Capture the cell that displays the provided text and extract its [x, y] central coordinate. 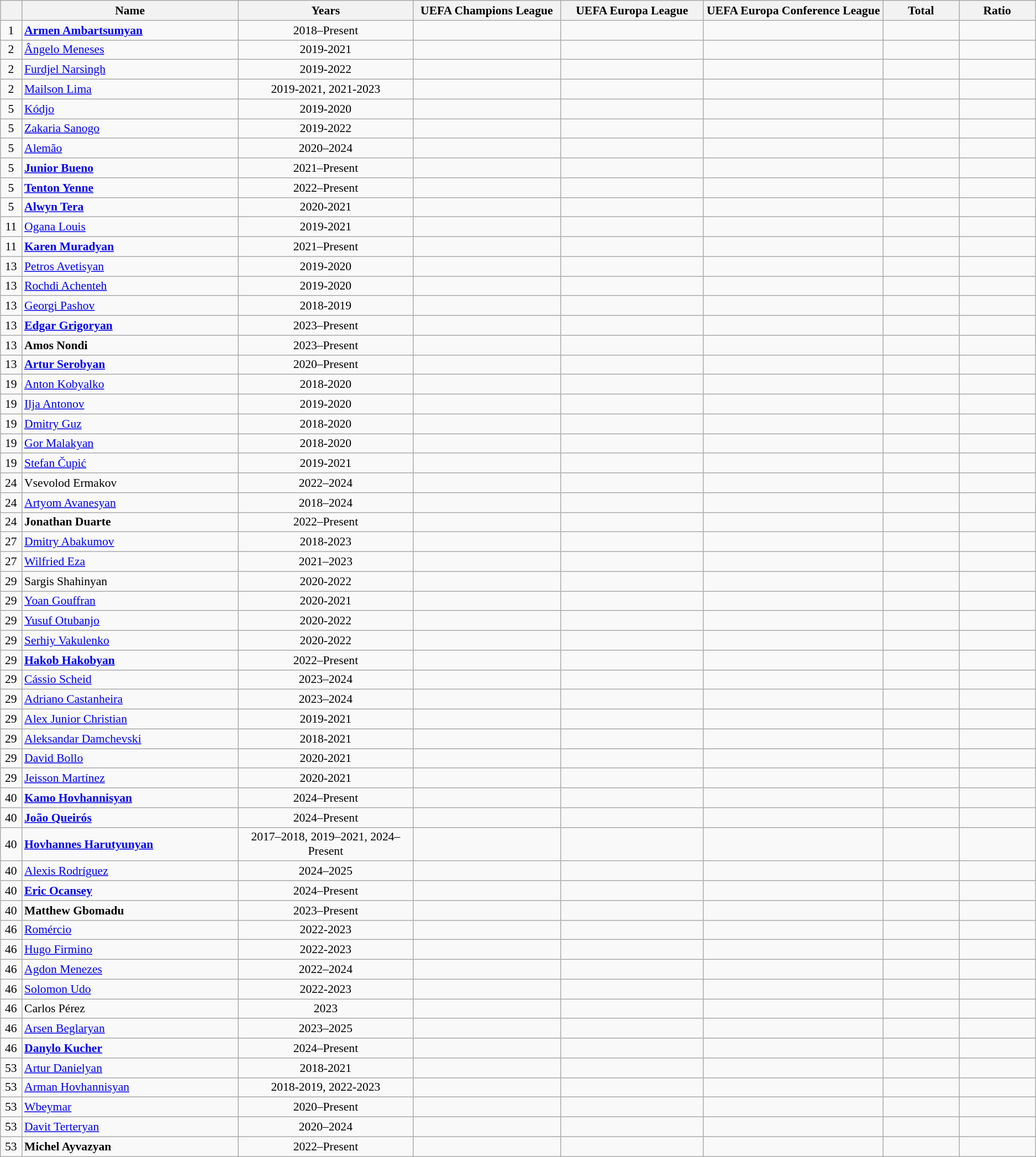
1 [11, 30]
Alemão [130, 149]
Ilja Antonov [130, 404]
Kódjo [130, 109]
Vsevolod Ermakov [130, 483]
UEFA Europa Conference League [793, 10]
2024–2025 [325, 871]
Artur Serobyan [130, 365]
Agdon Menezes [130, 970]
Arman Hovhannisyan [130, 1087]
Amos Nondi [130, 345]
Aleksandar Damchevski [130, 739]
2018-2019 [325, 306]
Rochdi Achenteh [130, 286]
Kamo Hovhannisyan [130, 798]
Stefan Čupić [130, 464]
Artur Danielyan [130, 1068]
João Queirós [130, 818]
2018–Present [325, 30]
Hakob Hakobyan [130, 660]
UEFA Europa League [632, 10]
Arsen Beglaryan [130, 1029]
Ogana Louis [130, 227]
Anton Kobyalko [130, 385]
Artyom Avanesyan [130, 503]
Petros Avetisyan [130, 266]
Adriano Castanheira [130, 700]
2017–2018, 2019–2021, 2024–Present [325, 844]
David Bollo [130, 759]
Jeisson Martínez [130, 779]
2021–2023 [325, 562]
Georgi Pashov [130, 306]
Hugo Firmino [130, 950]
Junior Bueno [130, 168]
Alexis Rodríguez [130, 871]
Gor Malakyan [130, 444]
Karen Muradyan [130, 247]
Zakaria Sanogo [130, 129]
2023 [325, 1009]
Wbeymar [130, 1107]
Carlos Pérez [130, 1009]
Davit Terteryan [130, 1127]
Eric Ocansey [130, 891]
Years [325, 10]
Tenton Yenne [130, 188]
Ângelo Meneses [130, 50]
Yoan Gouffran [130, 601]
Sargis Shahinyan [130, 581]
Matthew Gbomadu [130, 911]
Alex Junior Christian [130, 719]
UEFA Champions League [486, 10]
Total [921, 10]
2023–2025 [325, 1029]
Yusuf Otubanjo [130, 621]
Jonathan Duarte [130, 522]
Name [130, 10]
Edgar Grigoryan [130, 325]
Serhiy Vakulenko [130, 640]
Dmitry Guz [130, 424]
Armen Ambartsumyan [130, 30]
Mailson Lima [130, 90]
2018–2024 [325, 503]
Ratio [997, 10]
2018-2019, 2022-2023 [325, 1087]
Danylo Kucher [130, 1048]
Solomon Udo [130, 989]
Furdjel Narsingh [130, 70]
2018-2023 [325, 542]
2019-2021, 2021-2023 [325, 90]
Dmitry Abakumov [130, 542]
Wilfried Eza [130, 562]
Cássio Scheid [130, 680]
Hovhannes Harutyunyan [130, 844]
Alwyn Tera [130, 207]
Michel Ayvazyan [130, 1147]
Romércio [130, 930]
